Detect which cell encompasses the target text, then output its (x, y) center coordinate. 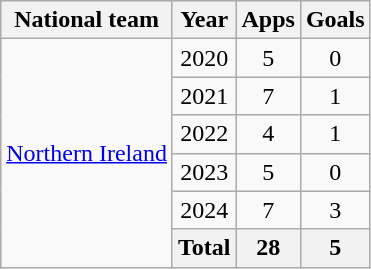
Year (204, 20)
2021 (204, 96)
2022 (204, 134)
Total (204, 248)
4 (268, 134)
Northern Ireland (87, 153)
28 (268, 248)
3 (335, 210)
2024 (204, 210)
National team (87, 20)
Goals (335, 20)
2020 (204, 58)
2023 (204, 172)
Apps (268, 20)
